Search for the cell housing the specified text and yield its [x, y] center coordinate. 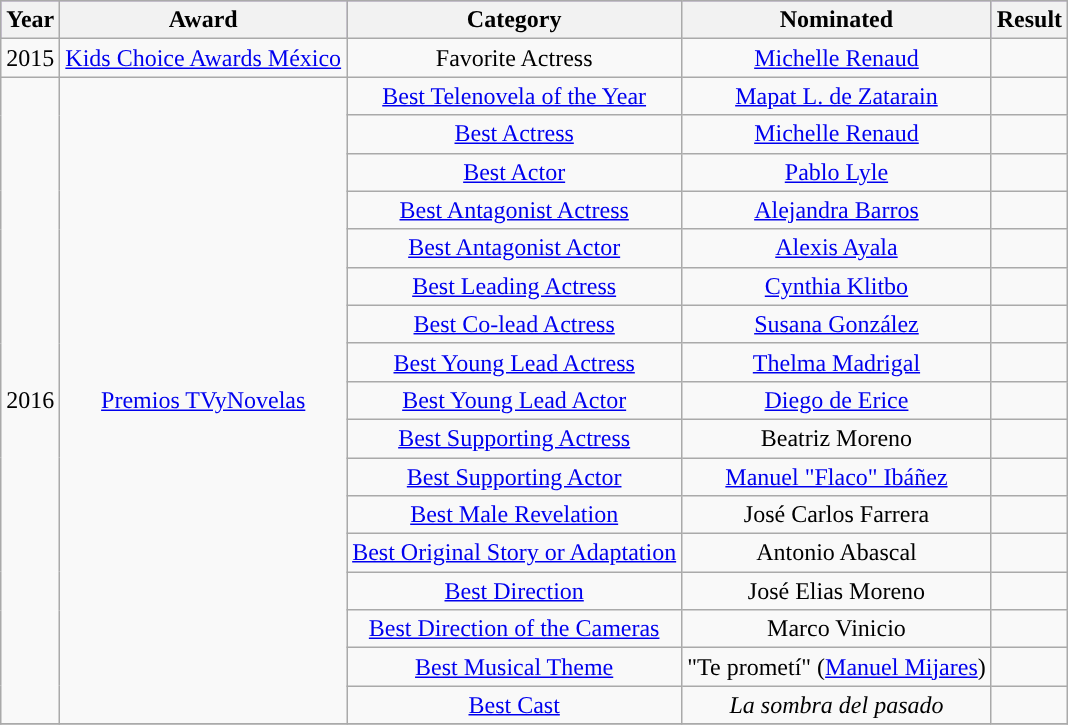
Best Antagonist Actor [514, 248]
Manuel "Flaco" Ibáñez [837, 477]
Marco Vinicio [837, 629]
Best Co-lead Actress [514, 324]
Susana González [837, 324]
José Elias Moreno [837, 591]
Kids Choice Awards México [204, 58]
Pablo Lyle [837, 172]
Alejandra Barros [837, 210]
Nominated [837, 20]
Best Leading Actress [514, 286]
Best Young Lead Actor [514, 400]
La sombra del pasado [837, 705]
Beatriz Moreno [837, 438]
Alexis Ayala [837, 248]
Mapat L. de Zatarain [837, 96]
2016 [30, 400]
Thelma Madrigal [837, 362]
Best Actor [514, 172]
Best Direction of the Cameras [514, 629]
Best Male Revelation [514, 515]
Favorite Actress [514, 58]
Best Cast [514, 705]
"Te prometí" (Manuel Mijares) [837, 667]
Best Original Story or Adaptation [514, 553]
Best Supporting Actor [514, 477]
Award [204, 20]
Antonio Abascal [837, 553]
Best Musical Theme [514, 667]
Best Antagonist Actress [514, 210]
Cynthia Klitbo [837, 286]
Diego de Erice [837, 400]
2015 [30, 58]
Premios TVyNovelas [204, 400]
Best Direction [514, 591]
Best Telenovela of the Year [514, 96]
José Carlos Farrera [837, 515]
Best Young Lead Actress [514, 362]
Category [514, 20]
Result [1029, 20]
Best Supporting Actress [514, 438]
Year [30, 20]
Best Actress [514, 134]
